Find where the given text appears and provide that cell's center as (x, y) coordinate. 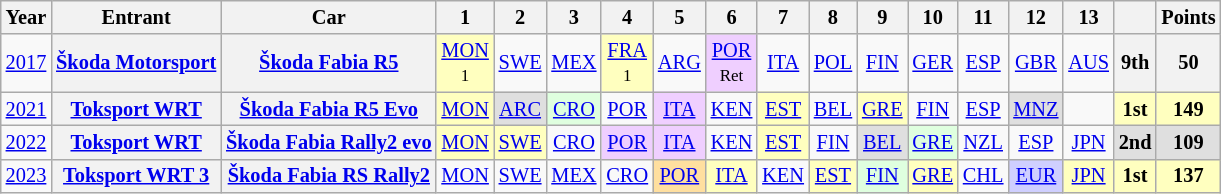
Škoda Fabia Rally2 evo (328, 142)
2 (520, 17)
POL (833, 63)
6 (732, 17)
NZL (983, 142)
2023 (26, 176)
CHL (983, 176)
ARG (680, 63)
FRA1 (627, 63)
1 (464, 17)
2017 (26, 63)
AUS (1088, 63)
7 (783, 17)
Škoda Motorsport (136, 63)
2021 (26, 109)
10 (933, 17)
2nd (1136, 142)
PORRet (732, 63)
50 (1188, 63)
5 (680, 17)
11 (983, 17)
9th (1136, 63)
12 (1036, 17)
Entrant (136, 17)
149 (1188, 109)
MNZ (1036, 109)
8 (833, 17)
3 (574, 17)
Car (328, 17)
Škoda Fabia R5 (328, 63)
GBR (1036, 63)
ARC (520, 109)
MON1 (464, 63)
Škoda Fabia R5 Evo (328, 109)
Year (26, 17)
9 (882, 17)
Points (1188, 17)
13 (1088, 17)
4 (627, 17)
137 (1188, 176)
2022 (26, 142)
Škoda Fabia RS Rally2 (328, 176)
EUR (1036, 176)
109 (1188, 142)
Toksport WRT 3 (136, 176)
GER (933, 63)
